Search for the cell housing the specified text and yield its (X, Y) center coordinate. 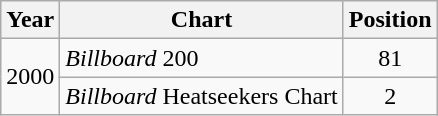
Position (390, 20)
Billboard Heatseekers Chart (202, 96)
81 (390, 58)
2000 (30, 77)
Year (30, 20)
2 (390, 96)
Billboard 200 (202, 58)
Chart (202, 20)
